Find where the given text appears and provide that cell's center as [X, Y] coordinate. 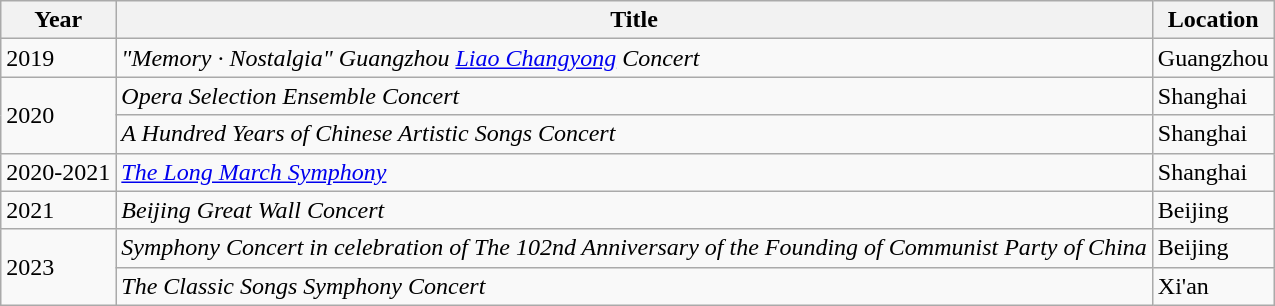
The Classic Songs Symphony Concert [634, 286]
Xi'an [1213, 286]
Guangzhou [1213, 58]
2021 [58, 210]
Location [1213, 20]
Symphony Concert in celebration of The 102nd Anniversary of the Founding of Communist Party of China [634, 248]
Title [634, 20]
2019 [58, 58]
A Hundred Years of Chinese Artistic Songs Concert [634, 134]
2023 [58, 267]
Year [58, 20]
The Long March Symphony [634, 172]
2020 [58, 115]
Beijing Great Wall Concert [634, 210]
"Memory · Nostalgia" Guangzhou Liao Changyong Concert [634, 58]
Opera Selection Ensemble Concert [634, 96]
2020-2021 [58, 172]
